From the cell containing the given text, extract its center point as (x, y) coordinate. 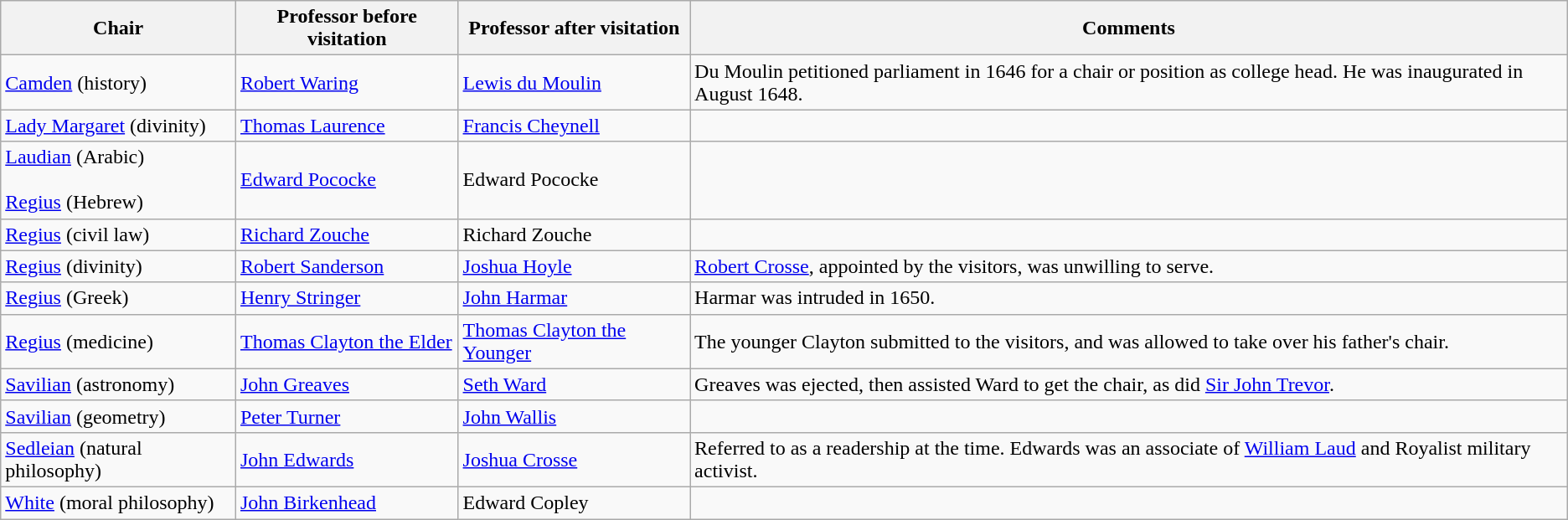
White (moral philosophy) (119, 502)
Greaves was ejected, then assisted Ward to get the chair, as did Sir John Trevor. (1129, 384)
Peter Turner (347, 416)
John Wallis (575, 416)
Savilian (astronomy) (119, 384)
Francis Cheynell (575, 126)
John Birkenhead (347, 502)
Joshua Hoyle (575, 266)
Savilian (geometry) (119, 416)
Laudian (Arabic)Regius (Hebrew) (119, 180)
Comments (1129, 28)
The younger Clayton submitted to the visitors, and was allowed to take over his father's chair. (1129, 342)
Joshua Crosse (575, 459)
Seth Ward (575, 384)
Du Moulin petitioned parliament in 1646 for a chair or position as college head. He was inaugurated in August 1648. (1129, 82)
Robert Waring (347, 82)
Regius (civil law) (119, 234)
Robert Sanderson (347, 266)
John Harmar (575, 298)
Thomas Laurence (347, 126)
Regius (divinity) (119, 266)
Thomas Clayton the Younger (575, 342)
Thomas Clayton the Elder (347, 342)
Henry Stringer (347, 298)
Camden (history) (119, 82)
Edward Copley (575, 502)
Professor before visitation (347, 28)
Harmar was intruded in 1650. (1129, 298)
Professor after visitation (575, 28)
Lady Margaret (divinity) (119, 126)
Referred to as a readership at the time. Edwards was an associate of William Laud and Royalist military activist. (1129, 459)
Sedleian (natural philosophy) (119, 459)
Regius (medicine) (119, 342)
Robert Crosse, appointed by the visitors, was unwilling to serve. (1129, 266)
Lewis du Moulin (575, 82)
Chair (119, 28)
John Edwards (347, 459)
Regius (Greek) (119, 298)
John Greaves (347, 384)
